Output the (x, y) coordinate of the center of the cell containing the given text.  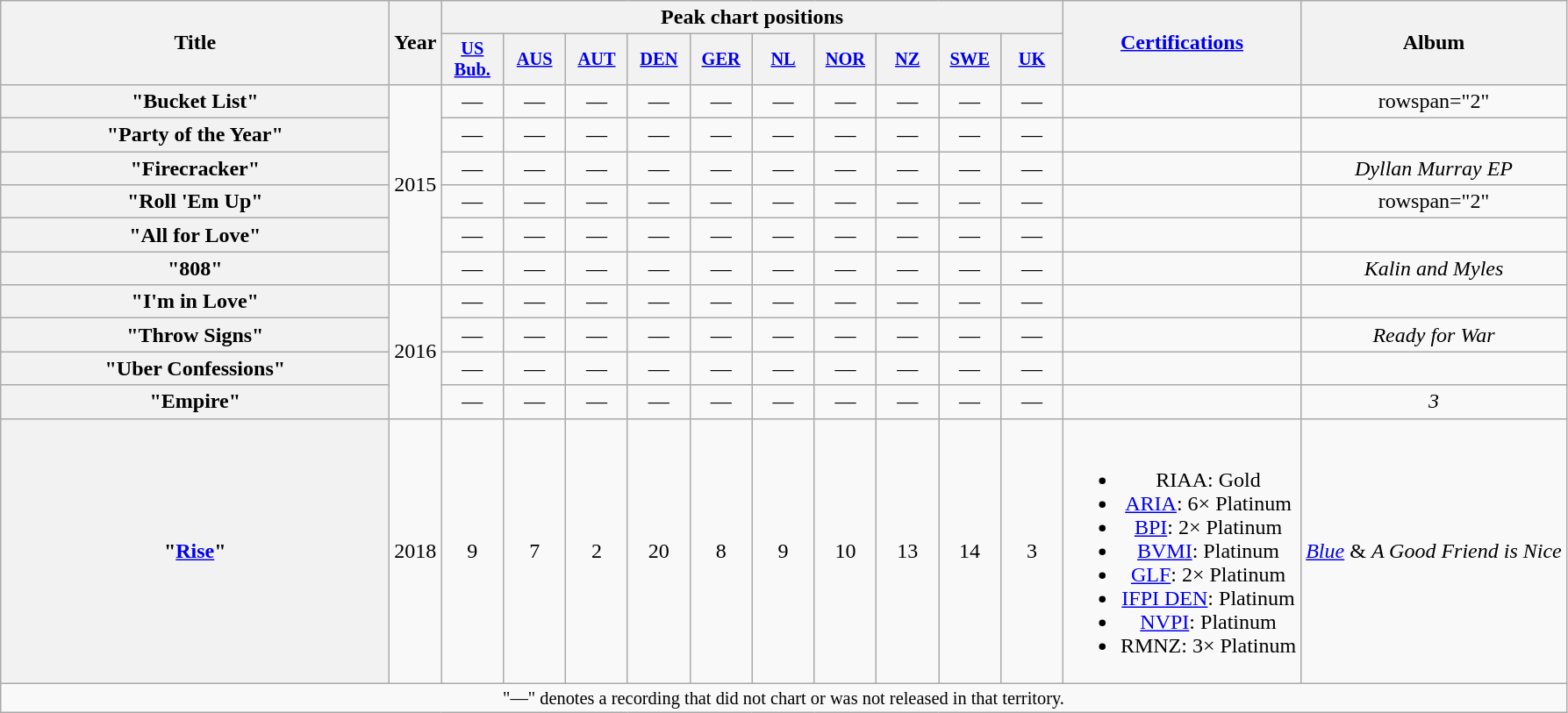
14 (970, 551)
2018 (416, 551)
GER (721, 60)
"Throw Signs" (195, 335)
"Party of the Year" (195, 135)
Kalin and Myles (1434, 268)
Dyllan Murray EP (1434, 168)
2015 (416, 184)
RIAA: GoldARIA: 6× PlatinumBPI: 2× PlatinumBVMI: PlatinumGLF: 2× PlatinumIFPI DEN: PlatinumNVPI: PlatinumRMNZ: 3× Platinum (1181, 551)
7 (535, 551)
"—" denotes a recording that did not chart or was not released in that territory. (784, 698)
Blue & A Good Friend is Nice (1434, 551)
SWE (970, 60)
UK (1032, 60)
"Roll 'Em Up" (195, 202)
"Rise" (195, 551)
Peak chart positions (753, 18)
NZ (907, 60)
"808" (195, 268)
USBub. (472, 60)
NL (783, 60)
"I'm in Love" (195, 302)
"All for Love" (195, 235)
DEN (658, 60)
13 (907, 551)
"Uber Confessions" (195, 368)
AUS (535, 60)
20 (658, 551)
"Empire" (195, 402)
"Firecracker" (195, 168)
Year (416, 43)
Ready for War (1434, 335)
"Bucket List" (195, 101)
8 (721, 551)
2016 (416, 352)
Album (1434, 43)
AUT (597, 60)
NOR (846, 60)
10 (846, 551)
Certifications (1181, 43)
Title (195, 43)
2 (597, 551)
